Return [X, Y] of the center of cell containing provided text 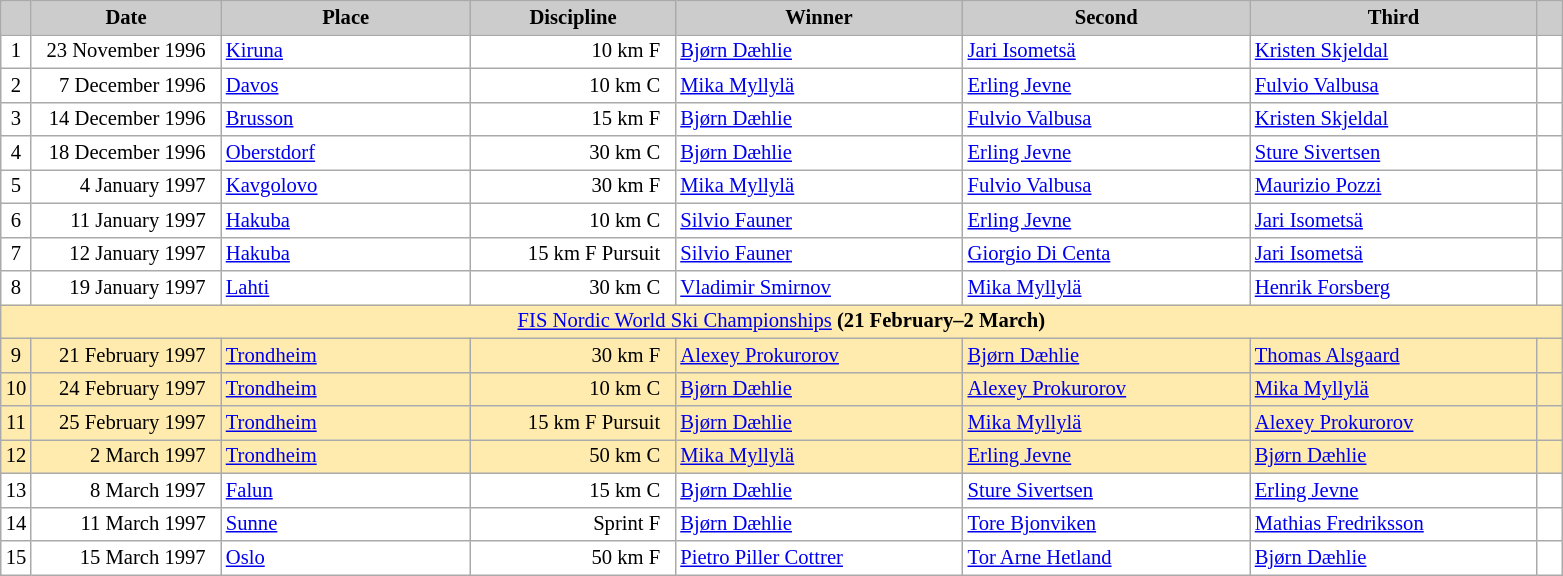
1 [16, 51]
4 [16, 153]
23 November 1996 [126, 51]
Maurizio Pozzi [1394, 186]
14 [16, 524]
5 [16, 186]
Giorgio Di Centa [1106, 254]
Lahti [346, 287]
3 [16, 119]
Sunne [346, 524]
Place [346, 17]
Third [1394, 17]
24 February 1997 [126, 389]
15 km C [574, 490]
2 March 1997 [126, 456]
12 January 1997 [126, 254]
Pietro Piller Cottrer [818, 557]
Winner [818, 17]
Brusson [346, 119]
Kiruna [346, 51]
Oberstdorf [346, 153]
Second [1106, 17]
6 [16, 220]
Mathias Fredriksson [1394, 524]
9 [16, 355]
13 [16, 490]
19 January 1997 [126, 287]
10 km F [574, 51]
Kavgolovo [346, 186]
11 March 1997 [126, 524]
Vladimir Smirnov [818, 287]
Sprint F [574, 524]
11 January 1997 [126, 220]
Tor Arne Hetland [1106, 557]
15 [16, 557]
Date [126, 17]
4 January 1997 [126, 186]
Falun [346, 490]
21 February 1997 [126, 355]
Thomas Alsgaard [1394, 355]
11 [16, 423]
Oslo [346, 557]
7 December 1996 [126, 85]
FIS Nordic World Ski Championships (21 February–2 March) [782, 321]
12 [16, 456]
7 [16, 254]
50 km F [574, 557]
15 km F [574, 119]
Discipline [574, 17]
25 February 1997 [126, 423]
14 December 1996 [126, 119]
2 [16, 85]
50 km C [574, 456]
8 March 1997 [126, 490]
Tore Bjonviken [1106, 524]
10 [16, 389]
18 December 1996 [126, 153]
Davos [346, 85]
Henrik Forsberg [1394, 287]
8 [16, 287]
15 March 1997 [126, 557]
